Provide the [x, y] coordinate of the cell's center where the given text is located.  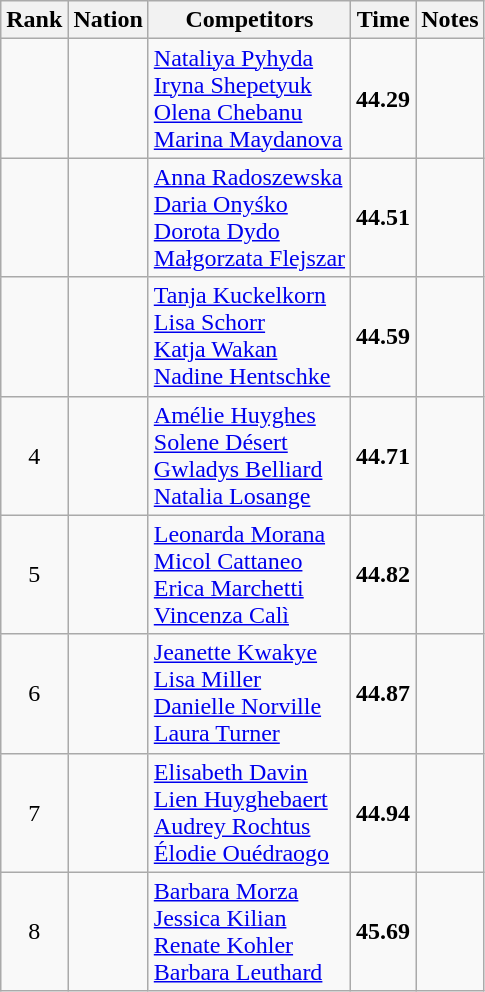
Jeanette KwakyeLisa MillerDanielle NorvilleLaura Turner [249, 694]
Tanja KuckelkornLisa SchorrKatja WakanNadine Hentschke [249, 336]
Competitors [249, 20]
Nation [108, 20]
44.87 [384, 694]
44.82 [384, 574]
44.94 [384, 812]
5 [34, 574]
Amélie HuyghesSolene DésertGwladys BelliardNatalia Losange [249, 456]
44.71 [384, 456]
44.29 [384, 98]
44.59 [384, 336]
Elisabeth DavinLien HuyghebaertAudrey RochtusÉlodie Ouédraogo [249, 812]
Rank [34, 20]
Notes [450, 20]
7 [34, 812]
8 [34, 932]
Nataliya PyhydaIryna ShepetyukOlena ChebanuMarina Maydanova [249, 98]
Anna RadoszewskaDaria OnyśkoDorota DydoMałgorzata Flejszar [249, 218]
Time [384, 20]
45.69 [384, 932]
44.51 [384, 218]
4 [34, 456]
Barbara MorzaJessica KilianRenate KohlerBarbara Leuthard [249, 932]
Leonarda MoranaMicol CattaneoErica MarchettiVincenza Calì [249, 574]
6 [34, 694]
